Search for the cell housing the specified text and yield its (X, Y) center coordinate. 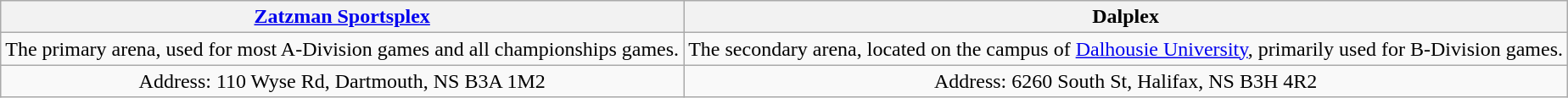
The primary arena, used for most A-Division games and all championships games. (343, 49)
Zatzman Sportsplex (343, 17)
Address: 110 Wyse Rd, Dartmouth, NS B3A 1M2 (343, 81)
The secondary arena, located on the campus of Dalhousie University, primarily used for B-Division games. (1126, 49)
Dalplex (1126, 17)
Address: 6260 South St, Halifax, NS B3H 4R2 (1126, 81)
